Locate the cell with the specified text and output its [x, y] center coordinate. 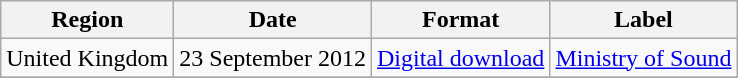
Region [88, 20]
United Kingdom [88, 58]
Ministry of Sound [644, 58]
23 September 2012 [273, 58]
Date [273, 20]
Format [461, 20]
Label [644, 20]
Digital download [461, 58]
